Search for the cell housing the specified text and yield its (x, y) center coordinate. 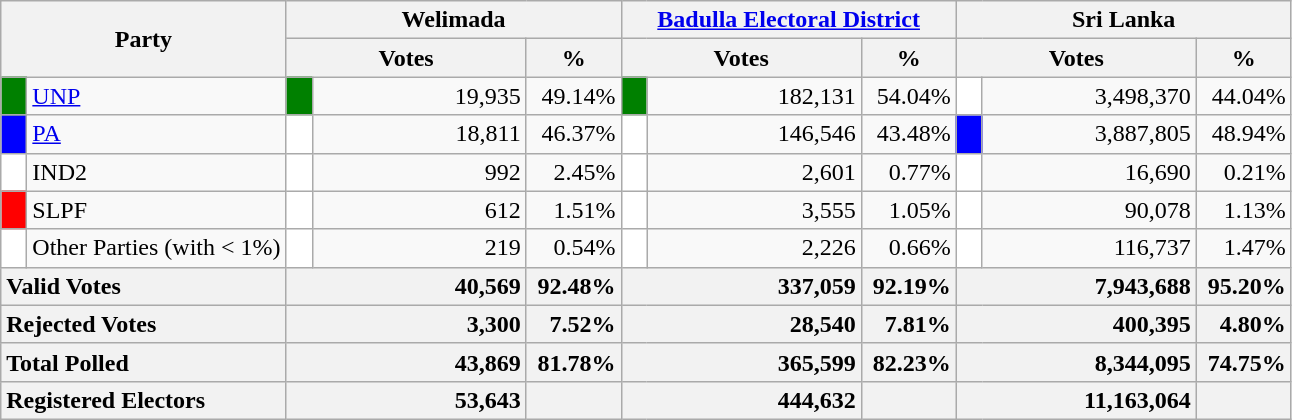
1.13% (1244, 210)
48.94% (1244, 134)
444,632 (741, 400)
40,569 (406, 286)
Rejected Votes (144, 324)
UNP (156, 96)
19,935 (419, 96)
0.66% (908, 248)
1.05% (908, 210)
Total Polled (144, 362)
53,643 (406, 400)
2,601 (754, 172)
7.52% (574, 324)
74.75% (1244, 362)
Other Parties (with < 1%) (156, 248)
43,869 (406, 362)
Sri Lanka (1124, 20)
0.21% (1244, 172)
8,344,095 (1076, 362)
90,078 (1089, 210)
3,498,370 (1089, 96)
18,811 (419, 134)
1.51% (574, 210)
92.19% (908, 286)
992 (419, 172)
SLPF (156, 210)
54.04% (908, 96)
Party (144, 39)
43.48% (908, 134)
11,163,064 (1076, 400)
7.81% (908, 324)
46.37% (574, 134)
Welimada (454, 20)
PA (156, 134)
44.04% (1244, 96)
365,599 (741, 362)
49.14% (574, 96)
116,737 (1089, 248)
3,887,805 (1089, 134)
337,059 (741, 286)
4.80% (1244, 324)
1.47% (1244, 248)
92.48% (574, 286)
400,395 (1076, 324)
81.78% (574, 362)
Badulla Electoral District (788, 20)
7,943,688 (1076, 286)
95.20% (1244, 286)
16,690 (1089, 172)
2.45% (574, 172)
3,300 (406, 324)
146,546 (754, 134)
219 (419, 248)
612 (419, 210)
182,131 (754, 96)
28,540 (741, 324)
82.23% (908, 362)
Registered Electors (144, 400)
Valid Votes (144, 286)
0.77% (908, 172)
2,226 (754, 248)
3,555 (754, 210)
IND2 (156, 172)
0.54% (574, 248)
